Extract the [x, y] coordinate from the center of the cell holding the provided text.  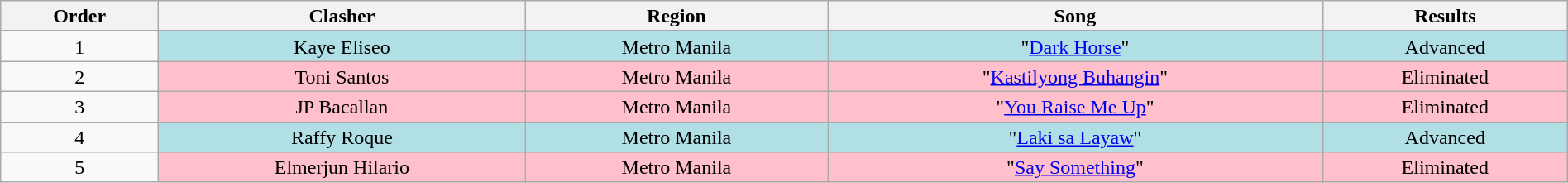
JP Bacallan [342, 106]
5 [79, 167]
Kaye Eliseo [342, 46]
Song [1075, 17]
"Say Something" [1075, 167]
Toni Santos [342, 76]
Raffy Roque [342, 137]
2 [79, 76]
Clasher [342, 17]
"You Raise Me Up" [1075, 106]
Elmerjun Hilario [342, 167]
"Laki sa Layaw" [1075, 137]
4 [79, 137]
Region [676, 17]
Results [1445, 17]
"Kastilyong Buhangin" [1075, 76]
3 [79, 106]
Order [79, 17]
"Dark Horse" [1075, 46]
1 [79, 46]
